Determine the (x, y) coordinate at the center of the cell enclosing the given text.  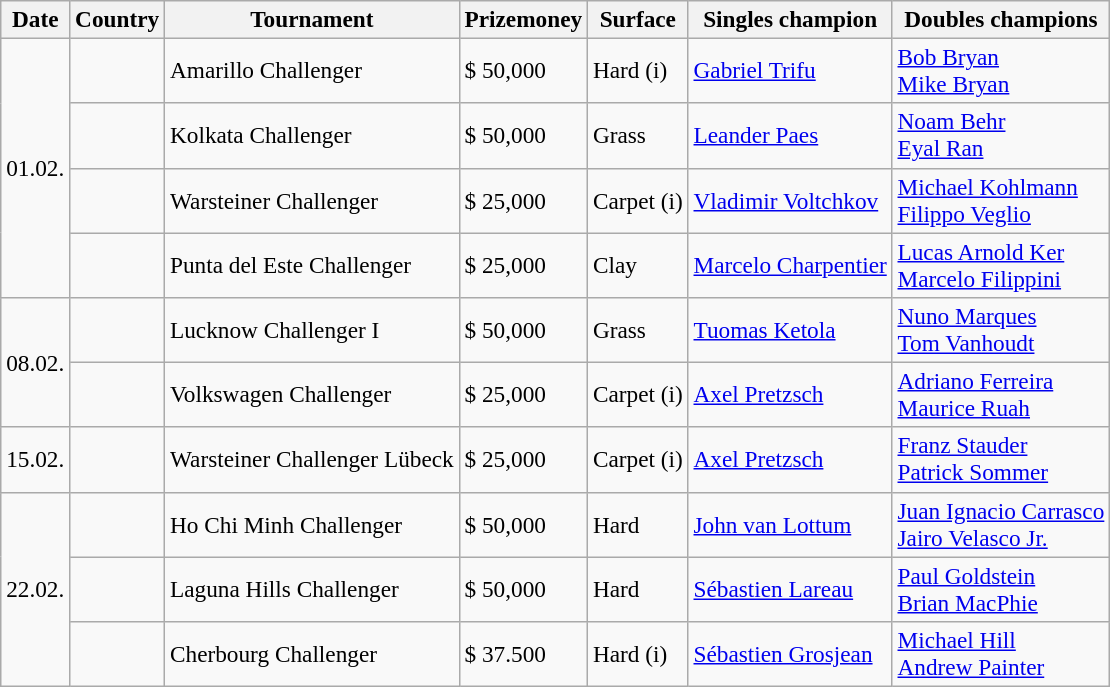
Marcelo Charpentier (790, 264)
Sébastien Lareau (790, 588)
Amarillo Challenger (312, 70)
Bob Bryan Mike Bryan (1001, 70)
01.02. (36, 168)
Date (36, 19)
Singles champion (790, 19)
Lucas Arnold Ker Marcelo Filippini (1001, 264)
Michael Kohlmann Filippo Veglio (1001, 200)
Juan Ignacio Carrasco Jairo Velasco Jr. (1001, 524)
Paul Goldstein Brian MacPhie (1001, 588)
$ 37.500 (523, 654)
Nuno Marques Tom Vanhoudt (1001, 330)
Clay (638, 264)
Surface (638, 19)
Tournament (312, 19)
John van Lottum (790, 524)
Noam Behr Eyal Ran (1001, 136)
Sébastien Grosjean (790, 654)
Prizemoney (523, 19)
Laguna Hills Challenger (312, 588)
Volkswagen Challenger (312, 394)
Country (118, 19)
Warsteiner Challenger Lübeck (312, 460)
Warsteiner Challenger (312, 200)
08.02. (36, 362)
Michael Hill Andrew Painter (1001, 654)
Kolkata Challenger (312, 136)
Punta del Este Challenger (312, 264)
22.02. (36, 589)
Vladimir Voltchkov (790, 200)
Franz Stauder Patrick Sommer (1001, 460)
15.02. (36, 460)
Leander Paes (790, 136)
Tuomas Ketola (790, 330)
Cherbourg Challenger (312, 654)
Gabriel Trifu (790, 70)
Lucknow Challenger I (312, 330)
Ho Chi Minh Challenger (312, 524)
Doubles champions (1001, 19)
Adriano Ferreira Maurice Ruah (1001, 394)
